Pinpoint the cell where the given text exists, returning its [x, y] midpoint coordinate. 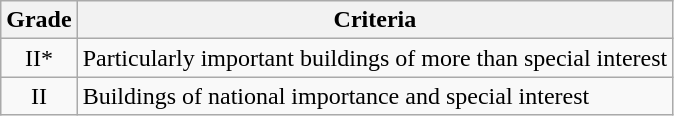
Particularly important buildings of more than special interest [375, 58]
II* [39, 58]
Buildings of national importance and special interest [375, 96]
Grade [39, 20]
II [39, 96]
Criteria [375, 20]
